Provide the (x, y) coordinate of the cell's center where the given text is located.  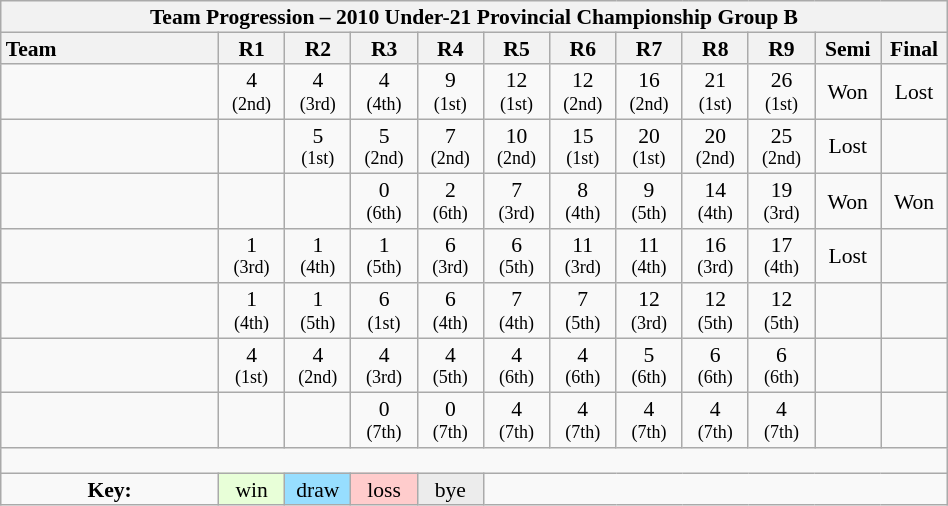
12 (3rd) (649, 312)
Team (110, 49)
5 (6th) (649, 366)
26 (1st) (781, 92)
11 (3rd) (583, 256)
4 (4th) (384, 92)
R6 (583, 49)
Team Progression – 2010 Under-21 Provincial Championship Group B (474, 17)
5 (2nd) (384, 146)
draw (318, 489)
0 (6th) (384, 202)
7 (4th) (516, 312)
20 (2nd) (715, 146)
9 (1st) (450, 92)
Key: (110, 489)
R4 (450, 49)
12 (2nd) (583, 92)
4 (1st) (251, 366)
R7 (649, 49)
6 (5th) (516, 256)
16 (3rd) (715, 256)
10 (2nd) (516, 146)
7 (3rd) (516, 202)
11 (4th) (649, 256)
R2 (318, 49)
9 (5th) (649, 202)
1 (3rd) (251, 256)
19 (3rd) (781, 202)
12 (1st) (516, 92)
R5 (516, 49)
7 (5th) (583, 312)
loss (384, 489)
20 (1st) (649, 146)
8 (4th) (583, 202)
6 (3rd) (450, 256)
bye (450, 489)
win (251, 489)
R3 (384, 49)
4 (5th) (450, 366)
6 (1st) (384, 312)
21 (1st) (715, 92)
R9 (781, 49)
R8 (715, 49)
2 (6th) (450, 202)
16 (2nd) (649, 92)
R1 (251, 49)
Semi (848, 49)
14 (4th) (715, 202)
7 (2nd) (450, 146)
6 (4th) (450, 312)
5 (1st) (318, 146)
17 (4th) (781, 256)
25 (2nd) (781, 146)
Final (914, 49)
15 (1st) (583, 146)
